From the cell containing the given text, extract its center point as (X, Y) coordinate. 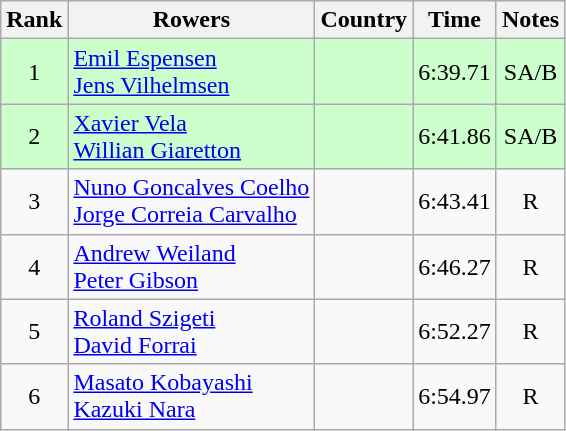
Country (364, 20)
Notes (530, 20)
3 (34, 202)
Andrew WeilandPeter Gibson (192, 266)
6:41.86 (455, 136)
Xavier VelaWillian Giaretton (192, 136)
4 (34, 266)
6:52.27 (455, 332)
5 (34, 332)
6:43.41 (455, 202)
6:46.27 (455, 266)
2 (34, 136)
Roland SzigetiDavid Forrai (192, 332)
6:39.71 (455, 72)
Masato KobayashiKazuki Nara (192, 396)
1 (34, 72)
Rank (34, 20)
6 (34, 396)
Time (455, 20)
Nuno Goncalves CoelhoJorge Correia Carvalho (192, 202)
Emil EspensenJens Vilhelmsen (192, 72)
Rowers (192, 20)
6:54.97 (455, 396)
